Provide the (X, Y) coordinate of the cell's center where the given text is located.  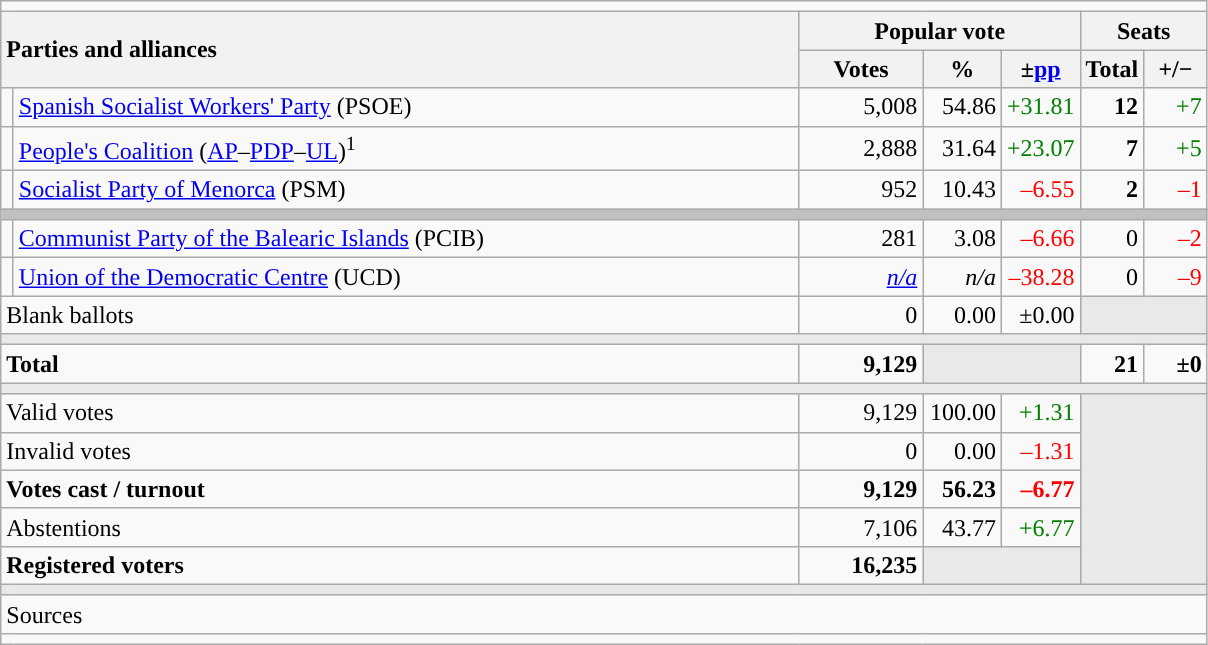
% (962, 69)
3.08 (962, 239)
–9 (1176, 277)
Blank ballots (400, 315)
–6.66 (1040, 239)
–6.77 (1040, 489)
2,888 (861, 148)
12 (1112, 107)
281 (861, 239)
21 (1112, 364)
952 (861, 190)
+5 (1176, 148)
–1 (1176, 190)
Invalid votes (400, 451)
Spanish Socialist Workers' Party (PSOE) (406, 107)
Seats (1144, 31)
+31.81 (1040, 107)
31.64 (962, 148)
43.77 (962, 527)
Abstentions (400, 527)
7,106 (861, 527)
±pp (1040, 69)
10.43 (962, 190)
–6.55 (1040, 190)
+1.31 (1040, 413)
±0.00 (1040, 315)
7 (1112, 148)
16,235 (861, 565)
–38.28 (1040, 277)
–1.31 (1040, 451)
Votes cast / turnout (400, 489)
2 (1112, 190)
+7 (1176, 107)
±0 (1176, 364)
People's Coalition (AP–PDP–UL)1 (406, 148)
+6.77 (1040, 527)
Registered voters (400, 565)
Valid votes (400, 413)
Communist Party of the Balearic Islands (PCIB) (406, 239)
–2 (1176, 239)
Socialist Party of Menorca (PSM) (406, 190)
+/− (1176, 69)
Votes (861, 69)
54.86 (962, 107)
5,008 (861, 107)
56.23 (962, 489)
Union of the Democratic Centre (UCD) (406, 277)
100.00 (962, 413)
Sources (604, 614)
Parties and alliances (400, 50)
+23.07 (1040, 148)
Popular vote (940, 31)
